Scan for the cell matching the given text and deliver its (X, Y) coordinate at center. 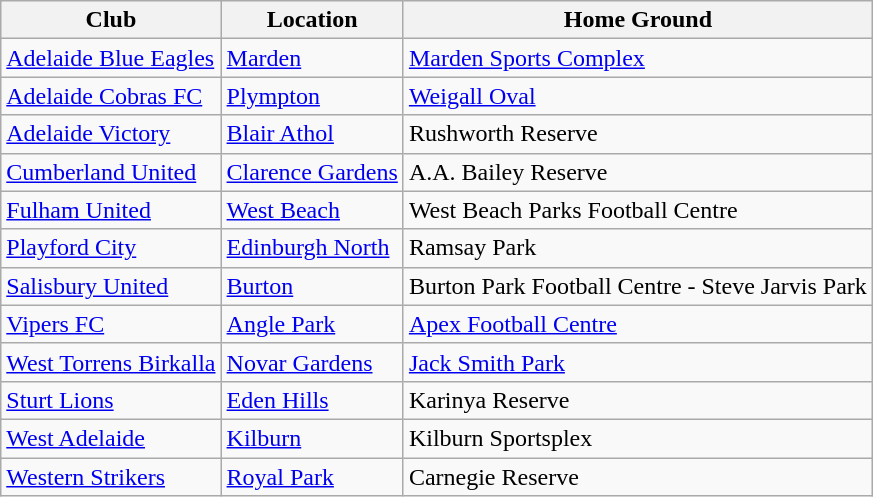
Clarence Gardens (312, 172)
Western Strikers (111, 477)
Rushworth Reserve (638, 134)
Location (312, 20)
Marden Sports Complex (638, 58)
Adelaide Victory (111, 134)
Apex Football Centre (638, 324)
Adelaide Cobras FC (111, 96)
A.A. Bailey Reserve (638, 172)
Edinburgh North (312, 248)
Novar Gardens (312, 362)
Club (111, 20)
Jack Smith Park (638, 362)
Kilburn (312, 438)
West Beach (312, 210)
Burton Park Football Centre - Steve Jarvis Park (638, 286)
Playford City (111, 248)
Sturt Lions (111, 400)
Royal Park (312, 477)
Burton (312, 286)
Cumberland United (111, 172)
Kilburn Sportsplex (638, 438)
Plympton (312, 96)
Fulham United (111, 210)
Adelaide Blue Eagles (111, 58)
Vipers FC (111, 324)
Carnegie Reserve (638, 477)
Salisbury United (111, 286)
West Torrens Birkalla (111, 362)
West Beach Parks Football Centre (638, 210)
Marden (312, 58)
Blair Athol (312, 134)
Home Ground (638, 20)
Eden Hills (312, 400)
Weigall Oval (638, 96)
Karinya Reserve (638, 400)
West Adelaide (111, 438)
Angle Park (312, 324)
Ramsay Park (638, 248)
